Search for the cell housing the specified text and yield its [X, Y] center coordinate. 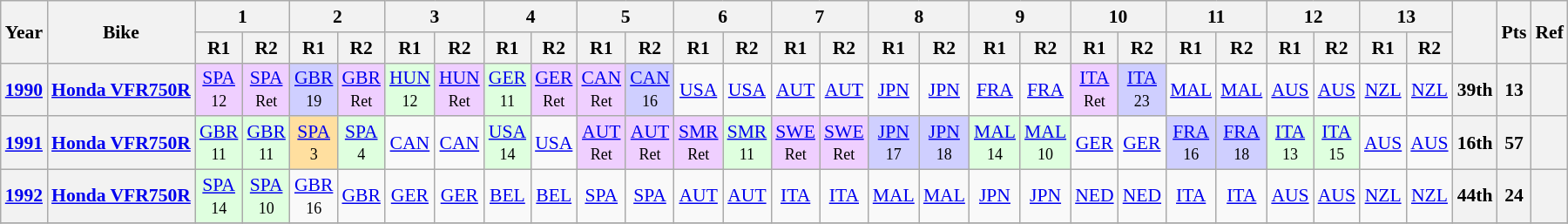
1990 [24, 89]
SPA12 [220, 89]
MAL10 [1045, 143]
Pts [1514, 31]
39th [1476, 89]
3 [435, 17]
Ref [1549, 31]
1 [242, 17]
1991 [24, 143]
6 [723, 17]
GER11 [507, 89]
2 [338, 17]
SPA3 [314, 143]
SPA10 [267, 197]
SPA14 [220, 197]
MAL14 [995, 143]
16th [1476, 143]
SMR11 [747, 143]
ITA13 [1289, 143]
USA14 [507, 143]
SPARet [267, 89]
57 [1514, 143]
9 [1020, 17]
11 [1216, 17]
7 [819, 17]
SPA4 [361, 143]
1992 [24, 197]
ITA15 [1336, 143]
CANRet [601, 89]
4 [531, 17]
GBR [361, 197]
44th [1476, 197]
Bike [121, 31]
8 [919, 17]
10 [1119, 17]
Year [24, 31]
12 [1314, 17]
ITA23 [1142, 89]
FRA16 [1191, 143]
GBRRet [361, 89]
CAN16 [650, 89]
FRA18 [1241, 143]
HUN12 [409, 89]
GBR16 [314, 197]
GERRet [554, 89]
JPN17 [894, 143]
SMRRet [699, 143]
5 [625, 17]
JPN18 [944, 143]
ITARet [1094, 89]
24 [1514, 197]
HUNRet [460, 89]
GBR19 [314, 89]
